Locate the cell with the specified text and output its (x, y) center coordinate. 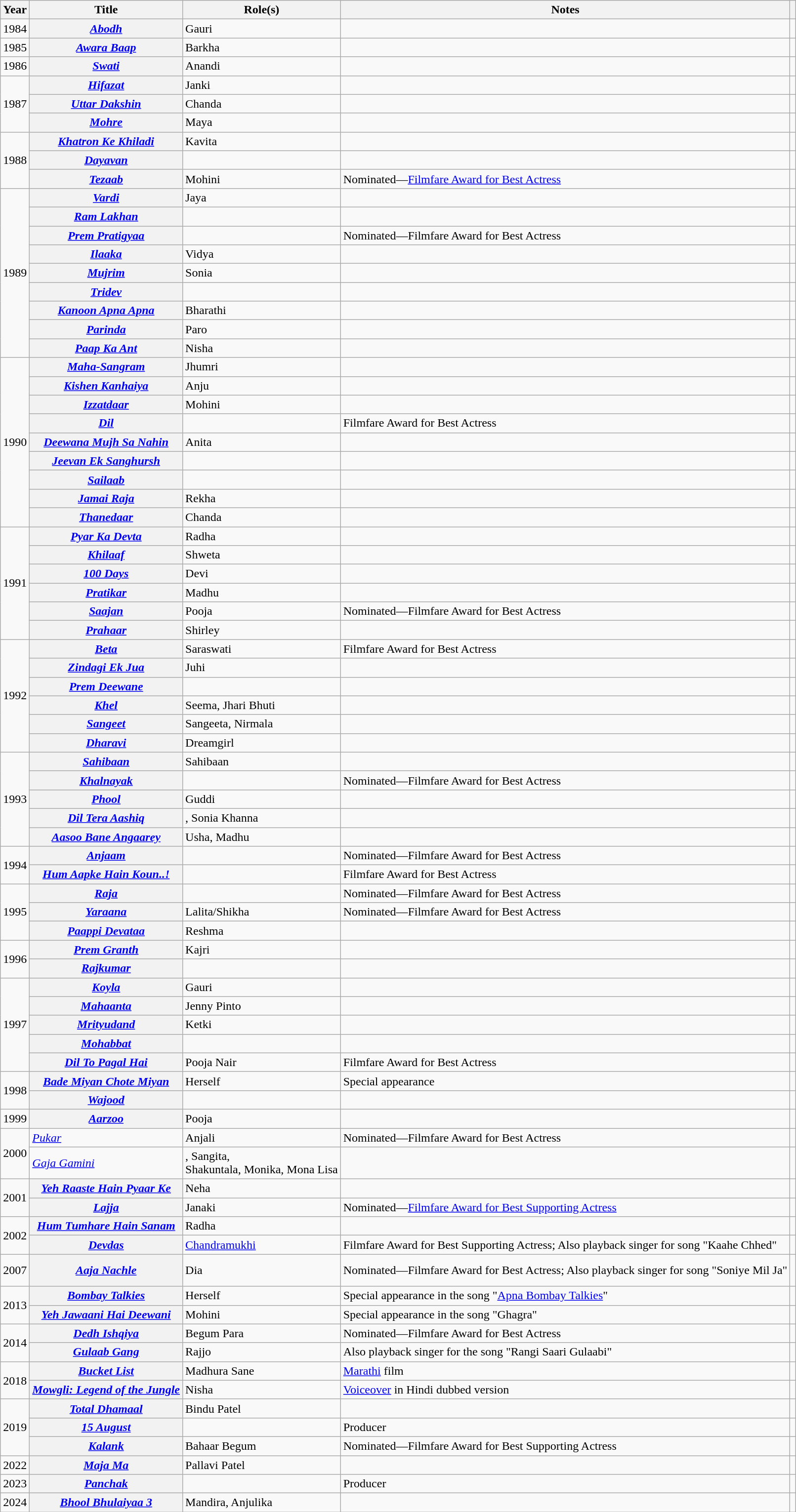
Ketki (262, 1025)
Dia (262, 1270)
Special appearance in the song "Apna Bombay Talkies" (565, 1296)
Koyla (106, 987)
Maja Ma (106, 1465)
Title (106, 10)
Zindagi Ek Jua (106, 668)
Dil Tera Aashiq (106, 818)
Bahaar Begum (262, 1446)
Bade Miyan Chote Miyan (106, 1081)
Tezaab (106, 179)
Anjali (262, 1137)
Khilaaf (106, 555)
Barkha (262, 47)
Begum Para (262, 1333)
Anandi (262, 66)
Mandira, Anjulika (262, 1503)
100 Days (106, 574)
Beta (106, 649)
Saraswati (262, 649)
Rajjo (262, 1352)
Swati (106, 66)
Juhi (262, 668)
1989 (15, 273)
Lalita/Shikha (262, 912)
Vardi (106, 198)
1994 (15, 865)
Hum Tumhare Hain Sanam (106, 1226)
Sangeeta, Nirmala (262, 724)
Saajan (106, 611)
Chandramukhi (262, 1245)
Pratikar (106, 593)
1995 (15, 912)
1991 (15, 583)
Pooja Nair (262, 1062)
Khel (106, 705)
1998 (15, 1090)
Jhumri (262, 367)
Aaja Nachle (106, 1270)
2002 (15, 1235)
Bindu Patel (262, 1408)
Kishen Kanhaiya (106, 386)
2019 (15, 1427)
Jeevan Ek Sanghursh (106, 461)
Abodh (106, 29)
Gaja Gamini (106, 1163)
Prem Granth (106, 950)
2000 (15, 1154)
1993 (15, 799)
1996 (15, 959)
Mujrim (106, 273)
Hifazat (106, 85)
Maya (262, 122)
Mrityudand (106, 1025)
Maha-Sangram (106, 367)
Yaraana (106, 912)
Voiceover in Hindi dubbed version (565, 1390)
Rekha (262, 498)
1999 (15, 1118)
Madhura Sane (262, 1371)
Yeh Raaste Hain Pyaar Ke (106, 1189)
1990 (15, 442)
Kanoon Apna Apna (106, 311)
Aasoo Bane Angaarey (106, 837)
Reshma (262, 931)
1988 (15, 160)
Sailaab (106, 479)
Marathi film (565, 1371)
Notes (565, 10)
Devi (262, 574)
Dayavan (106, 160)
Prem Pratigyaa (106, 236)
Dil To Pagal Hai (106, 1062)
Anjaam (106, 856)
Janki (262, 85)
Dil (106, 423)
Panchak (106, 1484)
Kavita (262, 141)
, Sonia Khanna (262, 818)
Awara Baap (106, 47)
Role(s) (262, 10)
Madhu (262, 593)
Sangeet (106, 724)
Raja (106, 893)
1987 (15, 104)
2022 (15, 1465)
2024 (15, 1503)
Anju (262, 386)
Bhool Bhulaiyaa 3 (106, 1503)
Pyar Ka Devta (106, 536)
1984 (15, 29)
Kajri (262, 950)
Jamai Raja (106, 498)
Yeh Jawaani Hai Deewani (106, 1314)
Mohre (106, 122)
1992 (15, 696)
Dreamgirl (262, 743)
2023 (15, 1484)
Khalnayak (106, 780)
Uttar Dakshin (106, 104)
Neha (262, 1189)
, Sangita,Shakuntala, Monika, Mona Lisa (262, 1163)
Paappi Devataa (106, 931)
Year (15, 10)
Dedh Ishqiya (106, 1333)
Janaki (262, 1207)
Mahaanta (106, 1006)
Izzatdaar (106, 404)
Tridev (106, 292)
Bucket List (106, 1371)
Total Dhamaal (106, 1408)
Usha, Madhu (262, 837)
Jaya (262, 198)
Jenny Pinto (262, 1006)
Paap Ka Ant (106, 348)
Rajkumar (106, 968)
Khatron Ke Khiladi (106, 141)
Sonia (262, 273)
Seema, Jhari Bhuti (262, 705)
Bombay Talkies (106, 1296)
2007 (15, 1270)
Mohabbat (106, 1043)
Paro (262, 329)
2018 (15, 1380)
Devdas (106, 1245)
Nominated—Filmfare Award for Best Actress; Also playback singer for song "Soniye Mil Ja" (565, 1270)
Gulaab Gang (106, 1352)
Lajja (106, 1207)
Shweta (262, 555)
Ram Lakhan (106, 216)
Hum Aapke Hain Koun..! (106, 875)
Dharavi (106, 743)
2014 (15, 1343)
Shirley (262, 630)
Anita (262, 442)
2013 (15, 1305)
Aarzoo (106, 1118)
Prem Deewane (106, 686)
Kalank (106, 1446)
Pallavi Patel (262, 1465)
Ilaaka (106, 254)
Special appearance in the song "Ghagra" (565, 1314)
15 August (106, 1427)
Special appearance (565, 1081)
Guddi (262, 799)
Phool (106, 799)
Deewana Mujh Sa Nahin (106, 442)
2001 (15, 1198)
Mowgli: Legend of the Jungle (106, 1390)
1997 (15, 1025)
Pukar (106, 1137)
Parinda (106, 329)
1986 (15, 66)
Also playback singer for the song "Rangi Saari Gulaabi" (565, 1352)
Thanedaar (106, 517)
Prahaar (106, 630)
1985 (15, 47)
Vidya (262, 254)
Filmfare Award for Best Supporting Actress; Also playback singer for song "Kaahe Chhed" (565, 1245)
Bharathi (262, 311)
Wajood (106, 1100)
